Search for the cell housing the specified text and yield its [x, y] center coordinate. 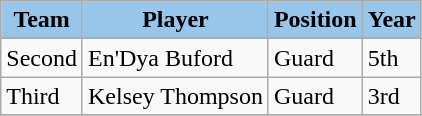
Position [315, 20]
Kelsey Thompson [175, 96]
Player [175, 20]
En'Dya Buford [175, 58]
Team [42, 20]
Third [42, 96]
5th [392, 58]
Second [42, 58]
3rd [392, 96]
Year [392, 20]
